Find where the given text appears and provide that cell's center as (x, y) coordinate. 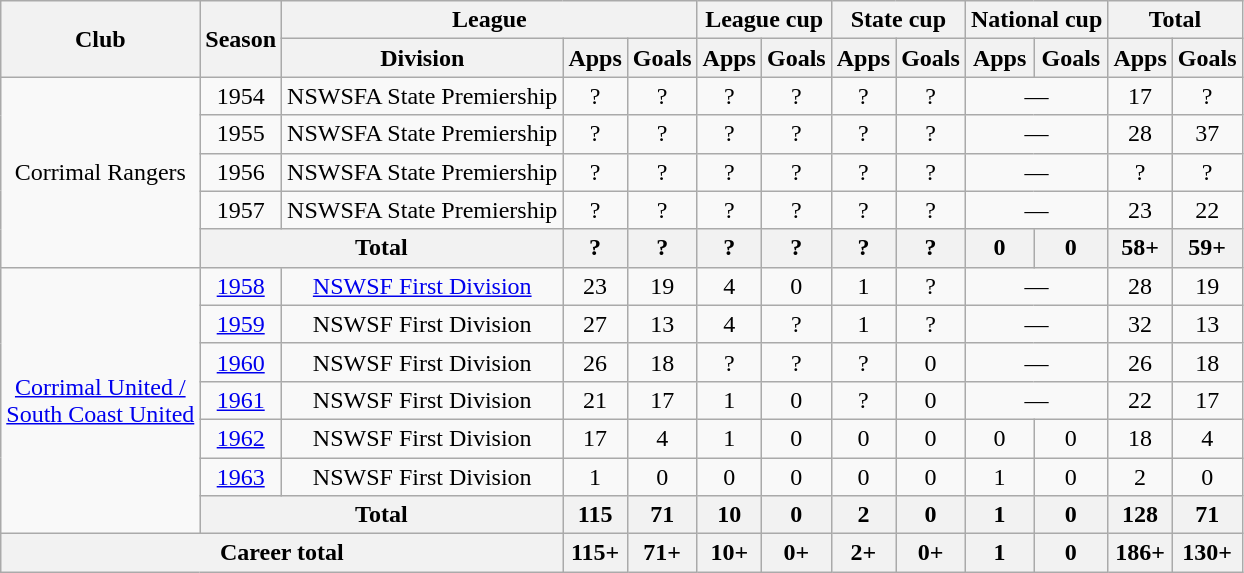
Corrimal Rangers (100, 172)
League (490, 20)
Club (100, 39)
21 (595, 400)
1958 (241, 286)
League cup (764, 20)
State cup (898, 20)
1963 (241, 477)
58+ (1140, 248)
186+ (1140, 553)
32 (1140, 324)
10+ (729, 553)
National cup (1036, 20)
1961 (241, 400)
1954 (241, 96)
27 (595, 324)
Division (422, 58)
1955 (241, 134)
1962 (241, 438)
Career total (282, 553)
128 (1140, 515)
115 (595, 515)
59+ (1207, 248)
Corrimal United / South Coast United (100, 400)
2+ (863, 553)
Season (241, 39)
1960 (241, 362)
1956 (241, 172)
37 (1207, 134)
130+ (1207, 553)
1957 (241, 210)
71+ (662, 553)
10 (729, 515)
1959 (241, 324)
115+ (595, 553)
